Detect which cell encompasses the target text, then output its [X, Y] center coordinate. 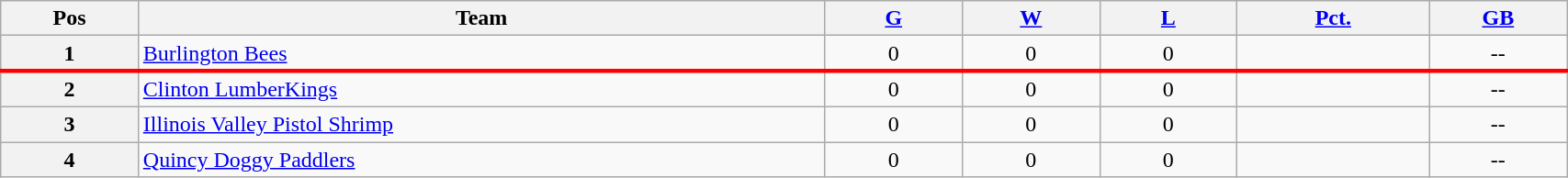
Quincy Doggy Paddlers [481, 159]
Illinois Valley Pistol Shrimp [481, 124]
Pct. [1334, 18]
2 [70, 89]
Clinton LumberKings [481, 89]
GB [1498, 18]
W [1032, 18]
L [1168, 18]
3 [70, 124]
Pos [70, 18]
G [894, 18]
1 [70, 53]
4 [70, 159]
Team [481, 18]
Burlington Bees [481, 53]
